Scan for the cell matching the given text and deliver its [X, Y] coordinate at center. 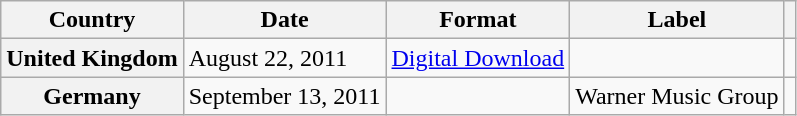
Date [284, 20]
United Kingdom [92, 58]
Label [677, 20]
August 22, 2011 [284, 58]
Format [478, 20]
Digital Download [478, 58]
Germany [92, 96]
September 13, 2011 [284, 96]
Warner Music Group [677, 96]
Country [92, 20]
